Identify which cell holds the provided text, then report its (x, y) central coordinate. 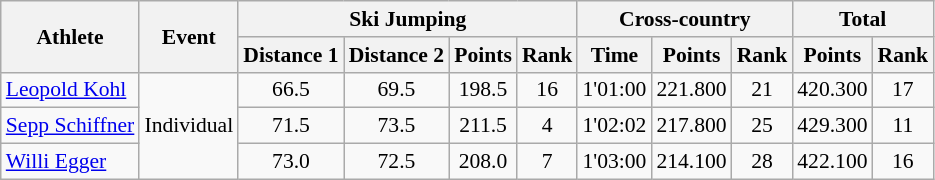
Distance 2 (396, 55)
71.5 (290, 126)
221.800 (691, 90)
7 (548, 162)
11 (904, 126)
429.300 (832, 126)
198.5 (483, 90)
21 (762, 90)
Sepp Schiffner (70, 126)
211.5 (483, 126)
17 (904, 90)
Ski Jumping (408, 19)
25 (762, 126)
Distance 1 (290, 55)
Athlete (70, 36)
422.100 (832, 162)
208.0 (483, 162)
Total (862, 19)
217.800 (691, 126)
72.5 (396, 162)
214.100 (691, 162)
Cross-country (684, 19)
Individual (188, 126)
73.0 (290, 162)
Event (188, 36)
Willi Egger (70, 162)
420.300 (832, 90)
Time (614, 55)
66.5 (290, 90)
73.5 (396, 126)
28 (762, 162)
1'02:02 (614, 126)
4 (548, 126)
1'01:00 (614, 90)
Leopold Kohl (70, 90)
69.5 (396, 90)
1'03:00 (614, 162)
